Return the (X, Y) coordinate for the center point of the cell that contains the specified text.  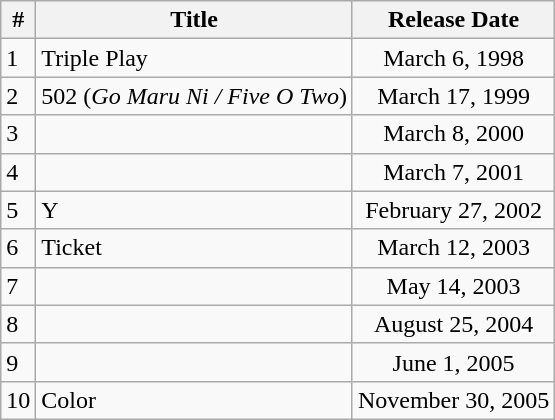
3 (18, 134)
2 (18, 96)
March 7, 2001 (453, 172)
8 (18, 324)
Triple Play (194, 58)
10 (18, 400)
502 (Go Maru Ni / Five O Two) (194, 96)
# (18, 20)
7 (18, 286)
Ticket (194, 248)
May 14, 2003 (453, 286)
February 27, 2002 (453, 210)
August 25, 2004 (453, 324)
Color (194, 400)
1 (18, 58)
March 6, 1998 (453, 58)
Release Date (453, 20)
March 17, 1999 (453, 96)
March 8, 2000 (453, 134)
Title (194, 20)
6 (18, 248)
4 (18, 172)
5 (18, 210)
Y (194, 210)
March 12, 2003 (453, 248)
June 1, 2005 (453, 362)
9 (18, 362)
November 30, 2005 (453, 400)
